Return [X, Y] of the center of cell containing provided text 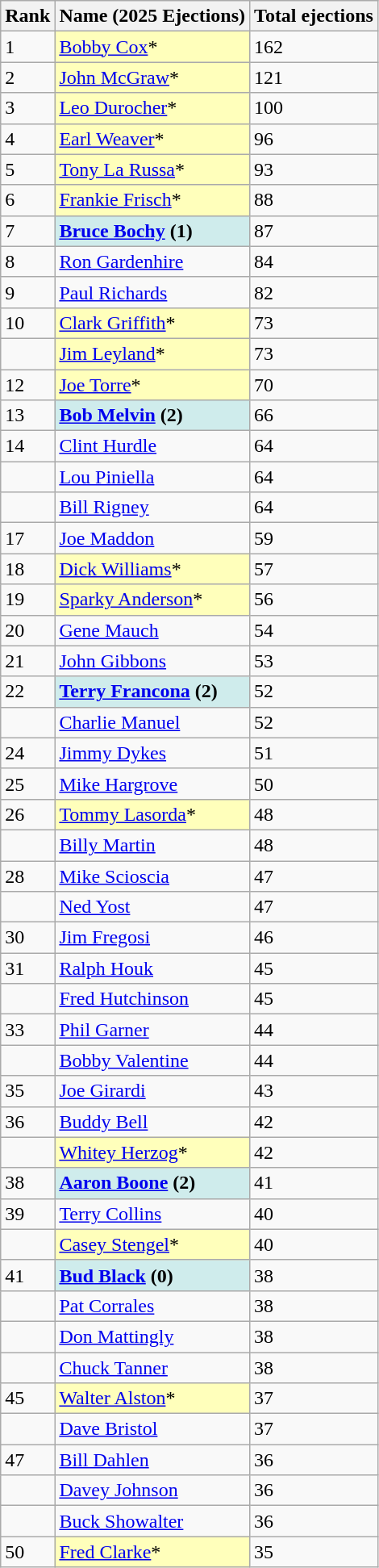
7 [27, 231]
Lou Piniella [152, 477]
Mike Scioscia [152, 876]
Bud Black (0) [152, 1275]
30 [27, 938]
Chuck Tanner [152, 1368]
Dave Bristol [152, 1429]
John Gibbons [152, 661]
Fred Clarke* [152, 1552]
24 [27, 753]
28 [27, 876]
70 [314, 385]
57 [314, 569]
Clint Hurdle [152, 446]
Aaron Boone (2) [152, 1183]
Jimmy Dykes [152, 753]
Bob Melvin (2) [152, 416]
Davey Johnson [152, 1491]
14 [27, 446]
9 [27, 292]
Ned Yost [152, 907]
Walter Alston* [152, 1399]
Buddy Bell [152, 1122]
87 [314, 231]
22 [27, 692]
Jim Leyland* [152, 353]
Fred Hutchinson [152, 999]
Bobby Valentine [152, 1060]
Frankie Frisch* [152, 200]
Clark Griffith* [152, 323]
Gene Mauch [152, 630]
Bill Dahlen [152, 1460]
1 [27, 47]
Tommy Lasorda* [152, 814]
Billy Martin [152, 845]
33 [27, 1030]
43 [314, 1091]
8 [27, 261]
Buck Showalter [152, 1521]
Bruce Bochy (1) [152, 231]
25 [27, 784]
82 [314, 292]
Charlie Manuel [152, 722]
Don Mattingly [152, 1336]
Phil Garner [152, 1030]
66 [314, 416]
Tony La Russa* [152, 169]
31 [27, 968]
Sparky Anderson* [152, 600]
Leo Durocher* [152, 108]
Rank [27, 16]
59 [314, 538]
Casey Stengel* [152, 1244]
Earl Weaver* [152, 139]
4 [27, 139]
Whitey Herzog* [152, 1152]
Joe Torre* [152, 385]
Total ejections [314, 16]
Ron Gardenhire [152, 261]
162 [314, 47]
84 [314, 261]
5 [27, 169]
96 [314, 139]
Pat Corrales [152, 1306]
20 [27, 630]
100 [314, 108]
Joe Maddon [152, 538]
Paul Richards [152, 292]
Bobby Cox* [152, 47]
John McGraw* [152, 77]
Joe Girardi [152, 1091]
10 [27, 323]
2 [27, 77]
3 [27, 108]
Terry Collins [152, 1214]
Mike Hargrove [152, 784]
39 [27, 1214]
Terry Francona (2) [152, 692]
53 [314, 661]
54 [314, 630]
Dick Williams* [152, 569]
Jim Fregosi [152, 938]
6 [27, 200]
13 [27, 416]
56 [314, 600]
Ralph Houk [152, 968]
93 [314, 169]
121 [314, 77]
18 [27, 569]
46 [314, 938]
88 [314, 200]
Name (2025 Ejections) [152, 16]
21 [27, 661]
12 [27, 385]
51 [314, 753]
Bill Rigney [152, 508]
19 [27, 600]
26 [27, 814]
17 [27, 538]
